Output the [x, y] coordinate of the center of the cell containing the given text.  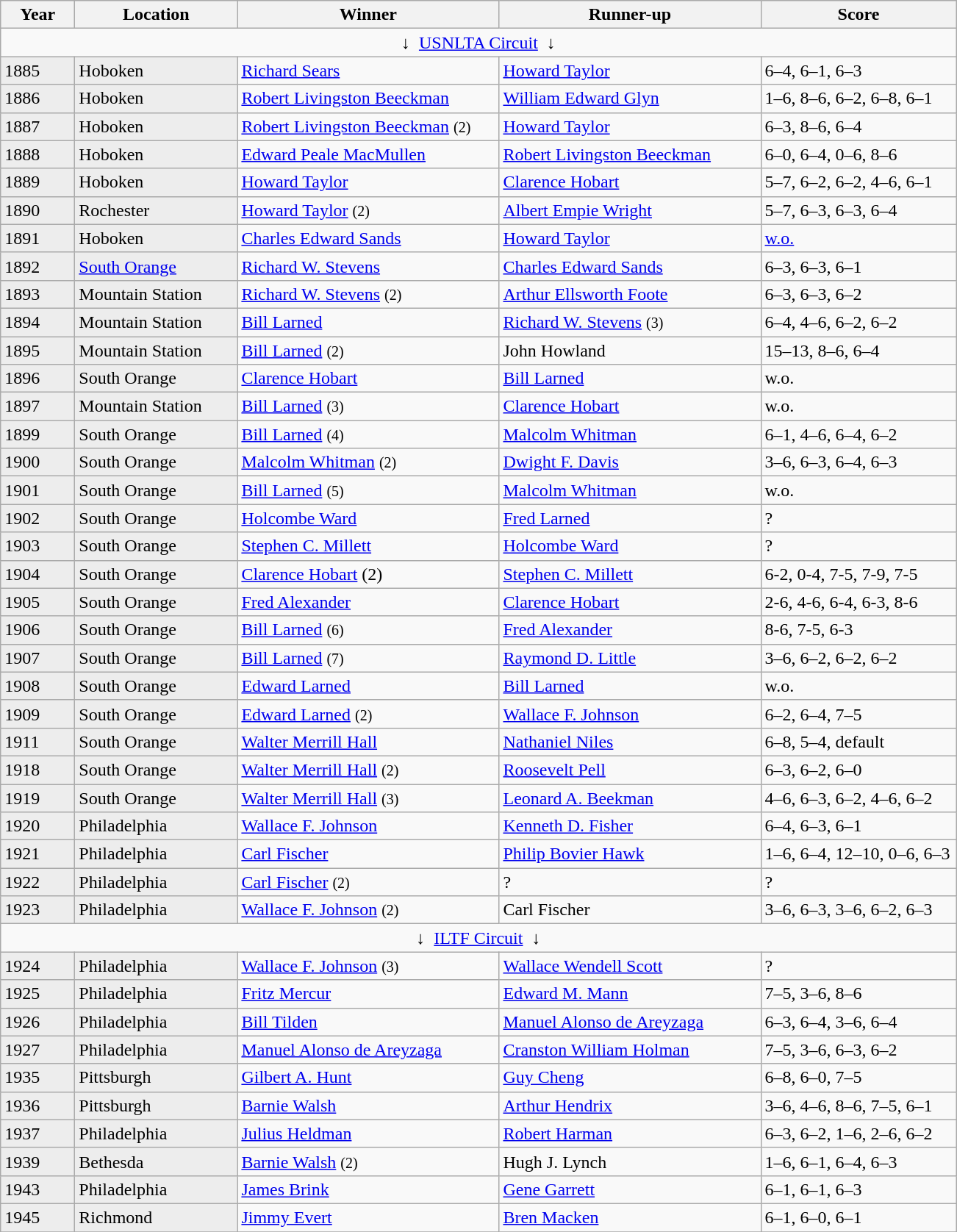
1–6, 6–1, 6–4, 6–3 [859, 1161]
Bill Tilden [368, 1022]
Edward M. Mann [630, 994]
1937 [38, 1133]
6–3, 8–6, 6–4 [859, 126]
Score [859, 15]
1887 [38, 126]
Arthur Ellsworth Foote [630, 294]
6-2, 0-4, 7-5, 7-9, 7-5 [859, 574]
1–6, 6–4, 12–10, 0–6, 6–3 [859, 854]
Richard W. Stevens (2) [368, 294]
1922 [38, 882]
6–4, 6–1, 6–3 [859, 71]
1890 [38, 210]
Fritz Mercur [368, 994]
Richard Sears [368, 71]
Arthur Hendrix [630, 1106]
6–0, 6–4, 0–6, 8–6 [859, 154]
1936 [38, 1106]
1–6, 8–6, 6–2, 6–8, 6–1 [859, 99]
1888 [38, 154]
Runner-up [630, 15]
6–4, 4–6, 6–2, 6–2 [859, 322]
Albert Empie Wright [630, 210]
Richard W. Stevens [368, 266]
3–6, 6–2, 6–2, 6–2 [859, 658]
James Brink [368, 1189]
Barnie Walsh (2) [368, 1161]
1911 [38, 742]
Wallace F. Johnson (3) [368, 966]
3–6, 4–6, 8–6, 7–5, 6–1 [859, 1106]
15–13, 8–6, 6–4 [859, 351]
Nathaniel Niles [630, 742]
Bren Macken [630, 1217]
Richard W. Stevens (3) [630, 322]
1925 [38, 994]
1889 [38, 182]
Kenneth D. Fisher [630, 826]
1909 [38, 714]
6–4, 6–3, 6–1 [859, 826]
6–8, 6–0, 7–5 [859, 1078]
1918 [38, 770]
Julius Heldman [368, 1133]
Walter Merrill Hall (2) [368, 770]
Edward Larned [368, 686]
1886 [38, 99]
Jimmy Evert [368, 1217]
1943 [38, 1189]
Cranston William Holman [630, 1050]
Bill Larned (6) [368, 630]
Bill Larned (5) [368, 490]
6–3, 6–3, 6–1 [859, 266]
Location [156, 15]
1927 [38, 1050]
1904 [38, 574]
↓ ILTF Circuit ↓ [478, 938]
Guy Cheng [630, 1078]
Walter Merrill Hall [368, 742]
William Edward Glyn [630, 99]
6–3, 6–4, 3–6, 6–4 [859, 1022]
1919 [38, 798]
1902 [38, 518]
1905 [38, 602]
1908 [38, 686]
Malcolm Whitman (2) [368, 462]
1892 [38, 266]
Wallace Wendell Scott [630, 966]
1907 [38, 658]
↓ USNLTA Circuit ↓ [478, 43]
Bill Larned (2) [368, 351]
Gilbert A. Hunt [368, 1078]
1899 [38, 434]
John Howland [630, 351]
7–5, 3–6, 8–6 [859, 994]
5–7, 6–3, 6–3, 6–4 [859, 210]
1926 [38, 1022]
Dwight F. Davis [630, 462]
1920 [38, 826]
1895 [38, 351]
Robert Harman [630, 1133]
Edward Peale MacMullen [368, 154]
Rochester [156, 210]
6–8, 5–4, default [859, 742]
Fred Larned [630, 518]
1935 [38, 1078]
6–1, 6–1, 6–3 [859, 1189]
1903 [38, 546]
Carl Fischer (2) [368, 882]
4–6, 6–3, 6–2, 4–6, 6–2 [859, 798]
Bill Larned (4) [368, 434]
1906 [38, 630]
3–6, 6–3, 6–4, 6–3 [859, 462]
Leonard A. Beekman [630, 798]
1945 [38, 1217]
1893 [38, 294]
Wallace F. Johnson (2) [368, 910]
8-6, 7-5, 6-3 [859, 630]
Edward Larned (2) [368, 714]
6–2, 6–4, 7–5 [859, 714]
1923 [38, 910]
6–1, 4–6, 6–4, 6–2 [859, 434]
Winner [368, 15]
Barnie Walsh [368, 1106]
Robert Livingston Beeckman (2) [368, 126]
6–3, 6–2, 6–0 [859, 770]
1891 [38, 238]
1896 [38, 379]
1894 [38, 322]
Year [38, 15]
1939 [38, 1161]
6–3, 6–3, 6–2 [859, 294]
Bethesda [156, 1161]
3–6, 6–3, 3–6, 6–2, 6–3 [859, 910]
Clarence Hobart (2) [368, 574]
1900 [38, 462]
Raymond D. Little [630, 658]
6–3, 6–2, 1–6, 2–6, 6–2 [859, 1133]
1921 [38, 854]
7–5, 3–6, 6–3, 6–2 [859, 1050]
Philip Bovier Hawk [630, 854]
6–1, 6–0, 6–1 [859, 1217]
Bill Larned (3) [368, 407]
Gene Garrett [630, 1189]
2-6, 4-6, 6-4, 6-3, 8-6 [859, 602]
Hugh J. Lynch [630, 1161]
Roosevelt Pell [630, 770]
Bill Larned (7) [368, 658]
Howard Taylor (2) [368, 210]
Richmond [156, 1217]
1924 [38, 966]
1897 [38, 407]
1901 [38, 490]
5–7, 6–2, 6–2, 4–6, 6–1 [859, 182]
Walter Merrill Hall (3) [368, 798]
1885 [38, 71]
